Return [x, y] of the center of cell containing provided text 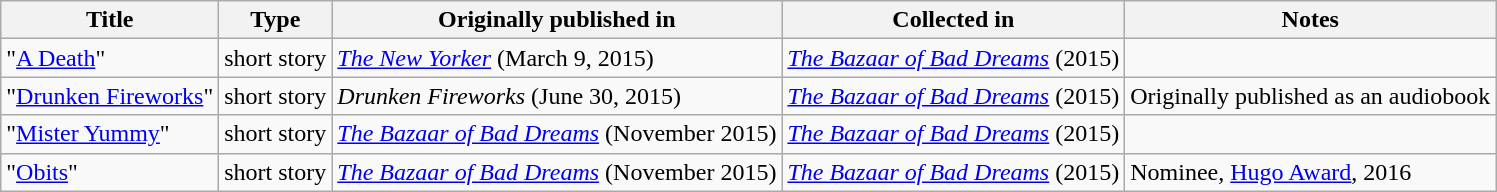
Nominee, Hugo Award, 2016 [1310, 172]
Notes [1310, 20]
Drunken Fireworks (June 30, 2015) [557, 96]
Collected in [954, 20]
Type [276, 20]
Originally published in [557, 20]
Title [110, 20]
"Obits" [110, 172]
"Mister Yummy" [110, 134]
"A Death" [110, 58]
"Drunken Fireworks" [110, 96]
Originally published as an audiobook [1310, 96]
The New Yorker (March 9, 2015) [557, 58]
